For the text-containing cell, return its midpoint in [x, y] coordinate format. 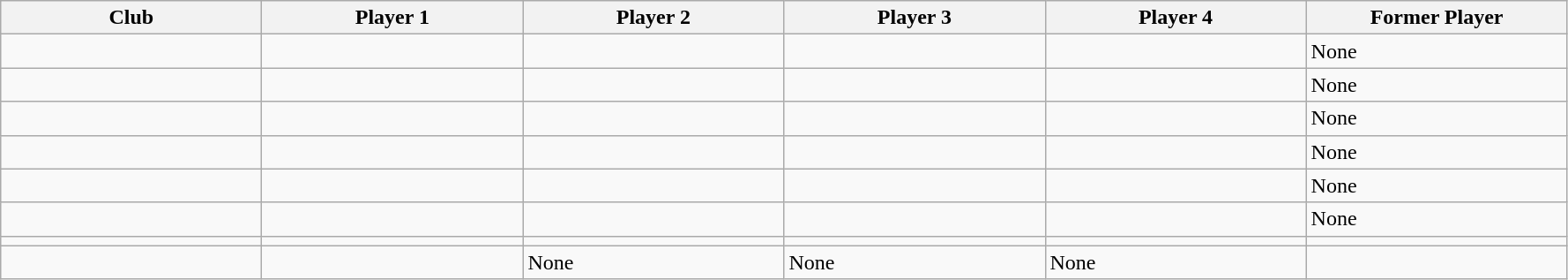
Former Player [1437, 18]
Player 1 [392, 18]
Player 2 [653, 18]
Player 4 [1176, 18]
Player 3 [915, 18]
Club [131, 18]
